From the cell containing the given text, extract its center point as [x, y] coordinate. 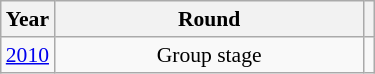
Year [28, 19]
Round [209, 19]
2010 [28, 55]
Group stage [209, 55]
